From the cell containing the given text, extract its center point as (x, y) coordinate. 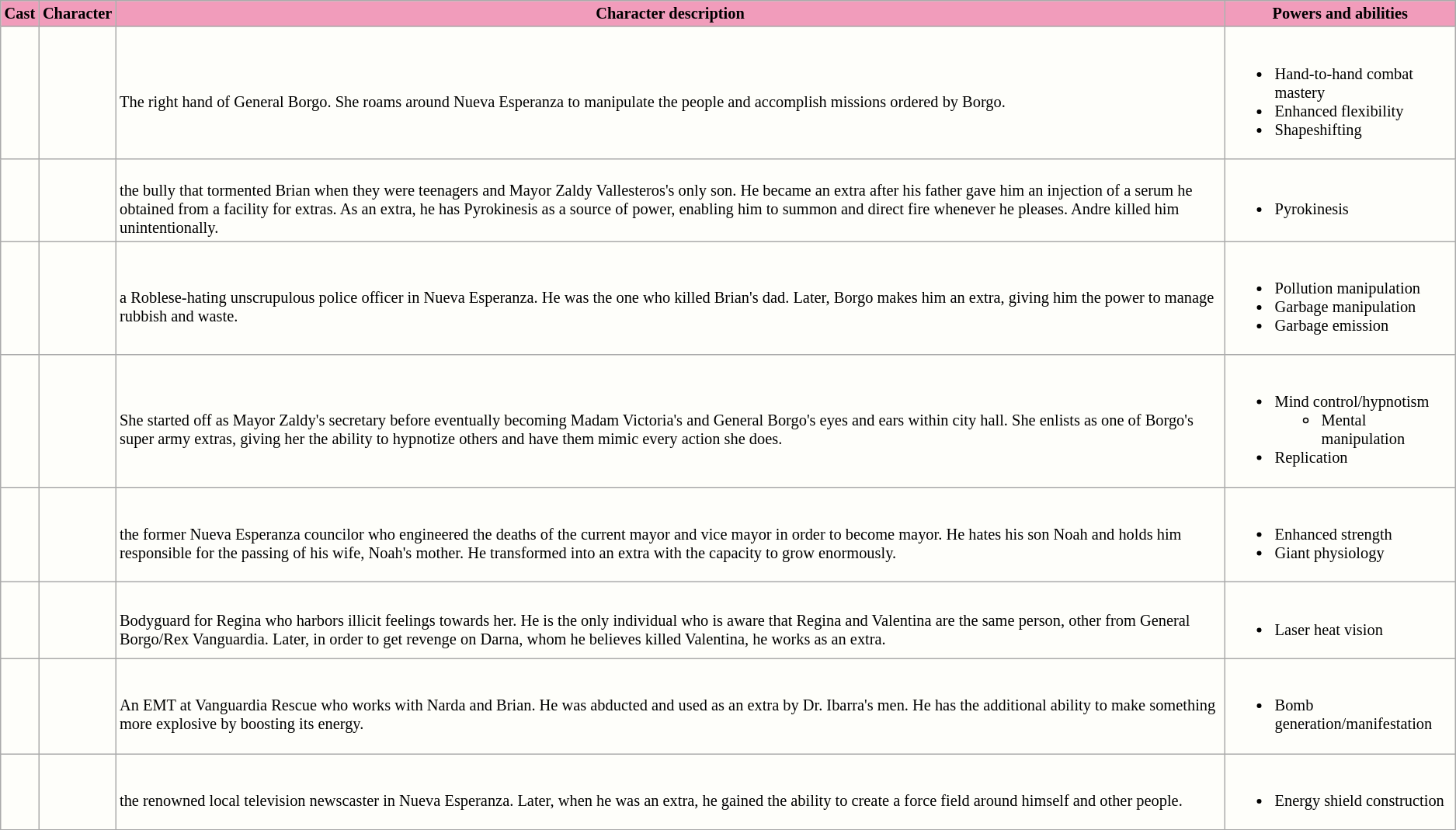
Enhanced strengthGiant physiology (1340, 534)
Powers and abilities (1340, 13)
Laser heat vision (1340, 620)
Bomb generation/manifestation (1340, 706)
Cast (20, 13)
Mind control/hypnotismMental manipulationReplication (1340, 421)
Hand-to-hand combat masteryEnhanced flexibilityShapeshifting (1340, 92)
Character (78, 13)
Pollution manipulationGarbage manipulationGarbage emission (1340, 297)
Pyrokinesis (1340, 200)
Energy shield construction (1340, 791)
The right hand of General Borgo. She roams around Nueva Esperanza to manipulate the people and accomplish missions ordered by Borgo. (670, 92)
Character description (670, 13)
